Locate the cell with the specified text and output its [x, y] center coordinate. 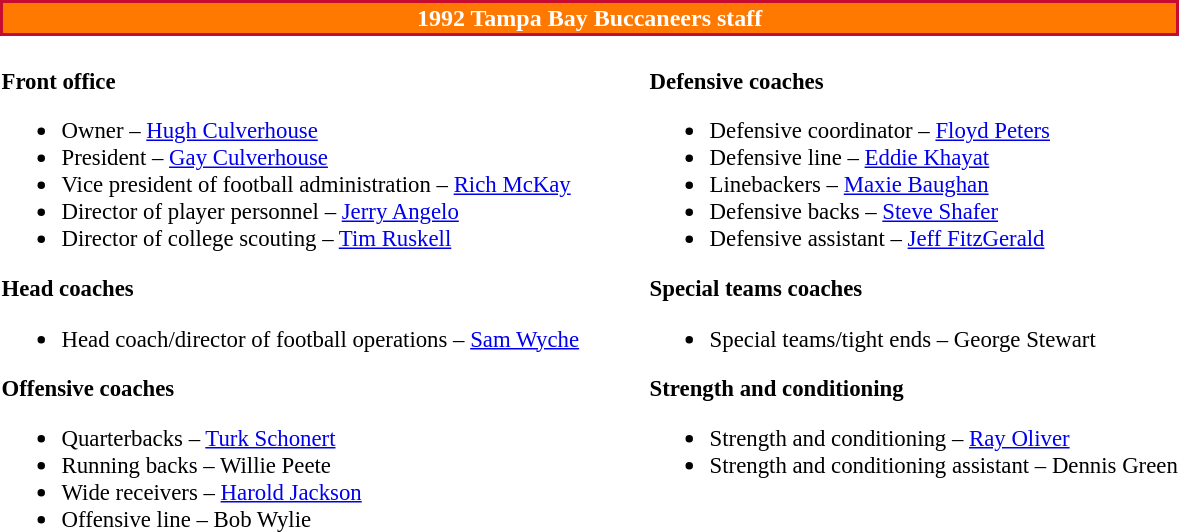
1992 Tampa Bay Buccaneers staff [590, 18]
